Find where the given text appears and provide that cell's center as (x, y) coordinate. 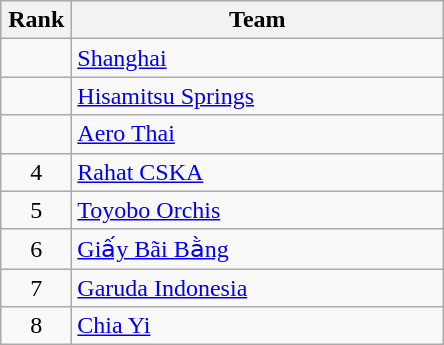
Hisamitsu Springs (258, 96)
Rank (36, 20)
Team (258, 20)
Shanghai (258, 58)
Rahat CSKA (258, 172)
Chia Yi (258, 326)
6 (36, 249)
Giấy Bãi Bằng (258, 249)
4 (36, 172)
Toyobo Orchis (258, 210)
Garuda Indonesia (258, 288)
5 (36, 210)
Aero Thai (258, 134)
7 (36, 288)
8 (36, 326)
